Return the [X, Y] coordinate for the center point of the cell that contains the specified text.  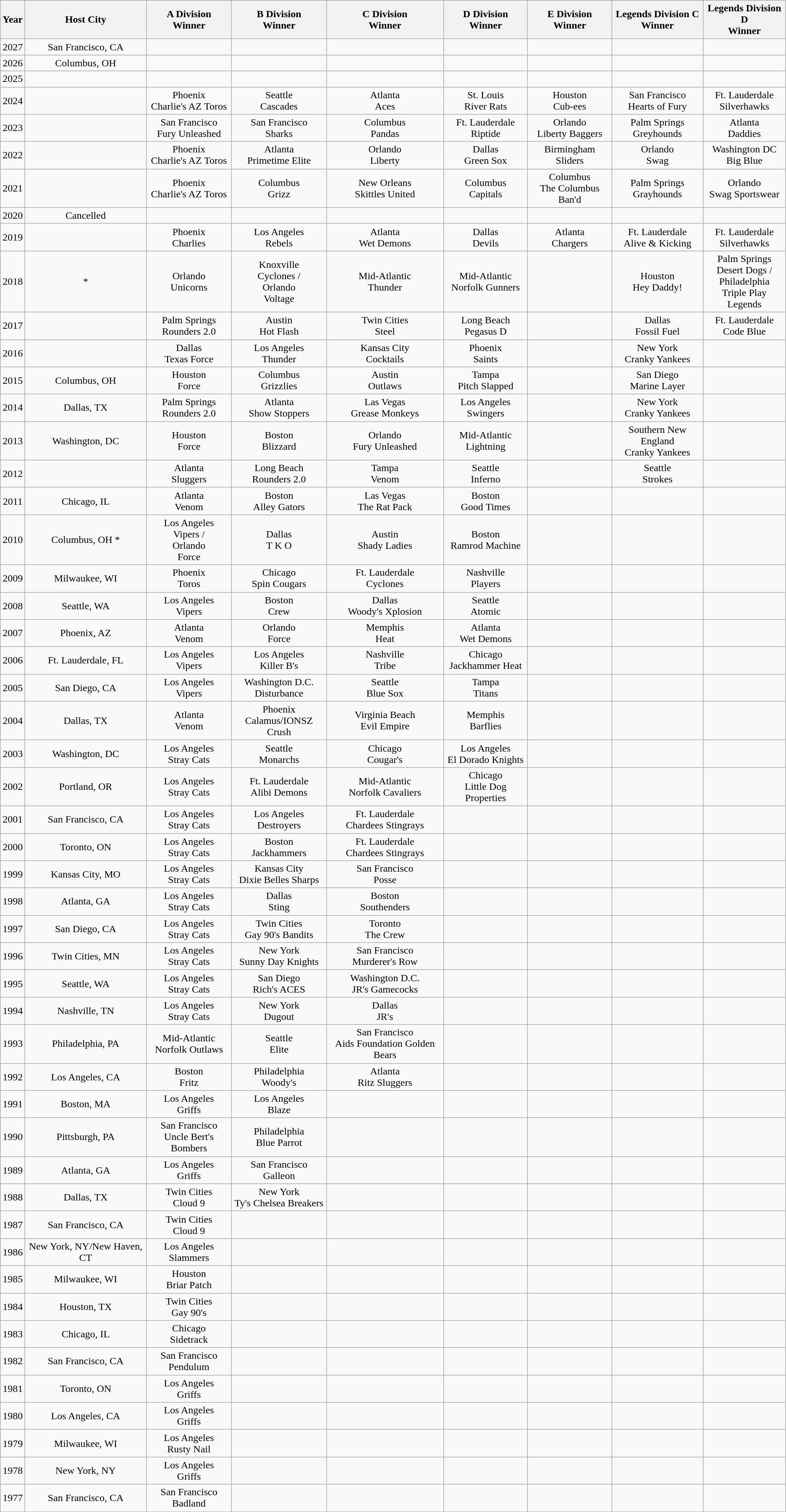
Orlando Force [279, 633]
St. Louis River Rats [485, 101]
Southern New England Cranky Yankees [658, 441]
Kansas City, MO [86, 874]
1986 [13, 1252]
Los Angeles Slammers [189, 1252]
Host City [86, 20]
Boston Jackhammers [279, 846]
Seattle Strokes [658, 474]
Dallas Sting [279, 902]
Nashville Players [485, 579]
Orlando Swag Sportswear [744, 188]
Phoenix, AZ [86, 633]
2008 [13, 605]
1990 [13, 1137]
Twin Cities Gay 90's [189, 1307]
2009 [13, 579]
Los Angeles Vipers / Orlando Force [189, 540]
Portland, OR [86, 786]
2003 [13, 753]
Tampa Pitch Slapped [485, 380]
Columbus Grizz [279, 188]
B Division Winner [279, 20]
Palm Springs Desert Dogs / Philadelphia Triple Play Legends [744, 281]
1999 [13, 874]
Dallas Fossil Fuel [658, 326]
Los Angeles Rusty Nail [189, 1444]
Las Vegas The Rat Pack [385, 501]
2024 [13, 101]
Twin Cities, MN [86, 956]
2011 [13, 501]
1996 [13, 956]
E Division Winner [570, 20]
Chicago Sidetrack [189, 1334]
1981 [13, 1389]
Knoxville Cyclones / Orlando Voltage [279, 281]
2019 [13, 237]
Seattle Cascades [279, 101]
New York Ty's Chelsea Breakers [279, 1198]
Twin Cities Gay 90's Bandits [279, 929]
Columbus The Columbus Ban'd [570, 188]
2010 [13, 540]
Atlanta Sluggers [189, 474]
Boston Crew [279, 605]
2005 [13, 688]
Phoenix Toros [189, 579]
2001 [13, 820]
1978 [13, 1470]
2027 [13, 47]
Boston Southenders [385, 902]
San Francisco Murderer's Row [385, 956]
Phoenix Saints [485, 353]
Chicago Spin Cougars [279, 579]
San Diego Rich's ACES [279, 983]
Boston Fritz [189, 1077]
1992 [13, 1077]
Mid-Atlantic Norfolk Gunners [485, 281]
Twin Cities Steel [385, 326]
1991 [13, 1104]
Mid-Atlantic Thunder [385, 281]
2023 [13, 128]
New York Dugout [279, 1011]
Philadelphia, PA [86, 1044]
1983 [13, 1334]
Long Beach Rounders 2.0 [279, 474]
New York, NY [86, 1470]
Atlanta Aces [385, 101]
2013 [13, 441]
Ft. Lauderdale, FL [86, 660]
Dallas Devils [485, 237]
San Francisco Pendulum [189, 1361]
Phoenix Charlies [189, 237]
New York Sunny Day Knights [279, 956]
Atlanta Primetime Elite [279, 155]
2004 [13, 721]
1982 [13, 1361]
1997 [13, 929]
Kansas City Dixie Belles Sharps [279, 874]
Washington D.C. JR's Gamecocks [385, 983]
2006 [13, 660]
1980 [13, 1416]
1979 [13, 1444]
1987 [13, 1224]
Columbus Capitals [485, 188]
2025 [13, 79]
Seattle Atomic [485, 605]
Dallas Woody's Xplosion [385, 605]
Orlando Unicorns [189, 281]
Atlanta Show Stoppers [279, 408]
Legends Division C Winner [658, 20]
Seattle Elite [279, 1044]
Dallas Green Sox [485, 155]
2015 [13, 380]
Washington DC Big Blue [744, 155]
Austin Shady Ladies [385, 540]
1977 [13, 1498]
Kansas City Cocktails [385, 353]
2018 [13, 281]
Chicago Little Dog Properties [485, 786]
Atlanta Chargers [570, 237]
2017 [13, 326]
Houston Hey Daddy! [658, 281]
2000 [13, 846]
Houston, TX [86, 1307]
D Division Winner [485, 20]
Mid-Atlantic Norfolk Cavaliers [385, 786]
Seattle Monarchs [279, 753]
Cancelled [86, 215]
Mid-Atlantic Lightning [485, 441]
Los Angeles El Dorado Knights [485, 753]
San Diego Marine Layer [658, 380]
Virginia Beach Evil Empire [385, 721]
2002 [13, 786]
Seattle Blue Sox [385, 688]
Memphis Barflies [485, 721]
Los Angeles Blaze [279, 1104]
1995 [13, 983]
Austin Hot Flash [279, 326]
Boston Good Times [485, 501]
Toronto The Crew [385, 929]
2012 [13, 474]
Ft. Lauderdale Code Blue [744, 326]
Ft. Lauderdale Cyclones [385, 579]
San Francisco Sharks [279, 128]
New York, NY/New Haven, CT [86, 1252]
Columbus Grizzlies [279, 380]
Palm Springs Grayhounds [658, 188]
A Division Winner [189, 20]
Columbus, OH * [86, 540]
Tampa Titans [485, 688]
* [86, 281]
Philadelphia Blue Parrot [279, 1137]
Los Angeles Destroyers [279, 820]
1993 [13, 1044]
New Orleans Skittles United [385, 188]
Birmingham Sliders [570, 155]
Orlando Liberty Baggers [570, 128]
Phoenix Calamus/IONSZ Crush [279, 721]
Los Angeles Swingers [485, 408]
Orlando Swag [658, 155]
Dallas Texas Force [189, 353]
Los Angeles Thunder [279, 353]
Palm Springs Greyhounds [658, 128]
Legends Division D Winner [744, 20]
1985 [13, 1279]
Chicago Jackhammer Heat [485, 660]
1994 [13, 1011]
1984 [13, 1307]
1988 [13, 1198]
C Division Winner [385, 20]
Atlanta Ritz Sluggers [385, 1077]
Nashville Tribe [385, 660]
Boston Alley Gators [279, 501]
San Francisco Fury Unleashed [189, 128]
Los Angeles Killer B's [279, 660]
Long Beach Pegasus D [485, 326]
2007 [13, 633]
2026 [13, 63]
1998 [13, 902]
2021 [13, 188]
San Francisco Hearts of Fury [658, 101]
Boston Ramrod Machine [485, 540]
2022 [13, 155]
2014 [13, 408]
Las Vegas Grease Monkeys [385, 408]
1989 [13, 1170]
San Francisco Badland [189, 1498]
Nashville, TN [86, 1011]
Houston Briar Patch [189, 1279]
Washington D.C. Disturbance [279, 688]
Columbus Pandas [385, 128]
San Francisco Uncle Bert's Bombers [189, 1137]
Seattle Inferno [485, 474]
Memphis Heat [385, 633]
Ft. Lauderdale Alibi Demons [279, 786]
Pittsburgh, PA [86, 1137]
Atlanta Daddies [744, 128]
Los Angeles Rebels [279, 237]
2016 [13, 353]
Boston Blizzard [279, 441]
Dallas T K O [279, 540]
Mid-Atlantic Norfolk Outlaws [189, 1044]
Ft. Lauderdale Riptide [485, 128]
Boston, MA [86, 1104]
San Francisco Posse [385, 874]
Houston Cub-ees [570, 101]
San Francisco Aids Foundation Golden Bears [385, 1044]
San Francisco Galleon [279, 1170]
2020 [13, 215]
Year [13, 20]
Ft. Lauderdale Alive & Kicking [658, 237]
Philadelphia Woody's [279, 1077]
Austin Outlaws [385, 380]
Tampa Venom [385, 474]
Orlando Fury Unleashed [385, 441]
Orlando Liberty [385, 155]
Chicago Cougar's [385, 753]
Dallas JR's [385, 1011]
